Provide the [X, Y] coordinate of the cell's center where the given text is located.  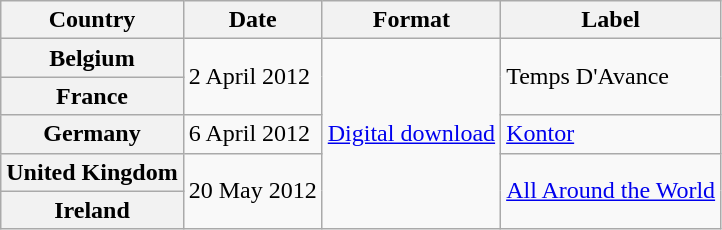
6 April 2012 [252, 134]
All Around the World [611, 191]
Country [92, 20]
2 April 2012 [252, 77]
Digital download [411, 134]
United Kingdom [92, 172]
20 May 2012 [252, 191]
Label [611, 20]
Date [252, 20]
Belgium [92, 58]
Format [411, 20]
Temps D'Avance [611, 77]
Germany [92, 134]
France [92, 96]
Kontor [611, 134]
Ireland [92, 210]
